Scan for the cell matching the given text and deliver its [X, Y] coordinate at center. 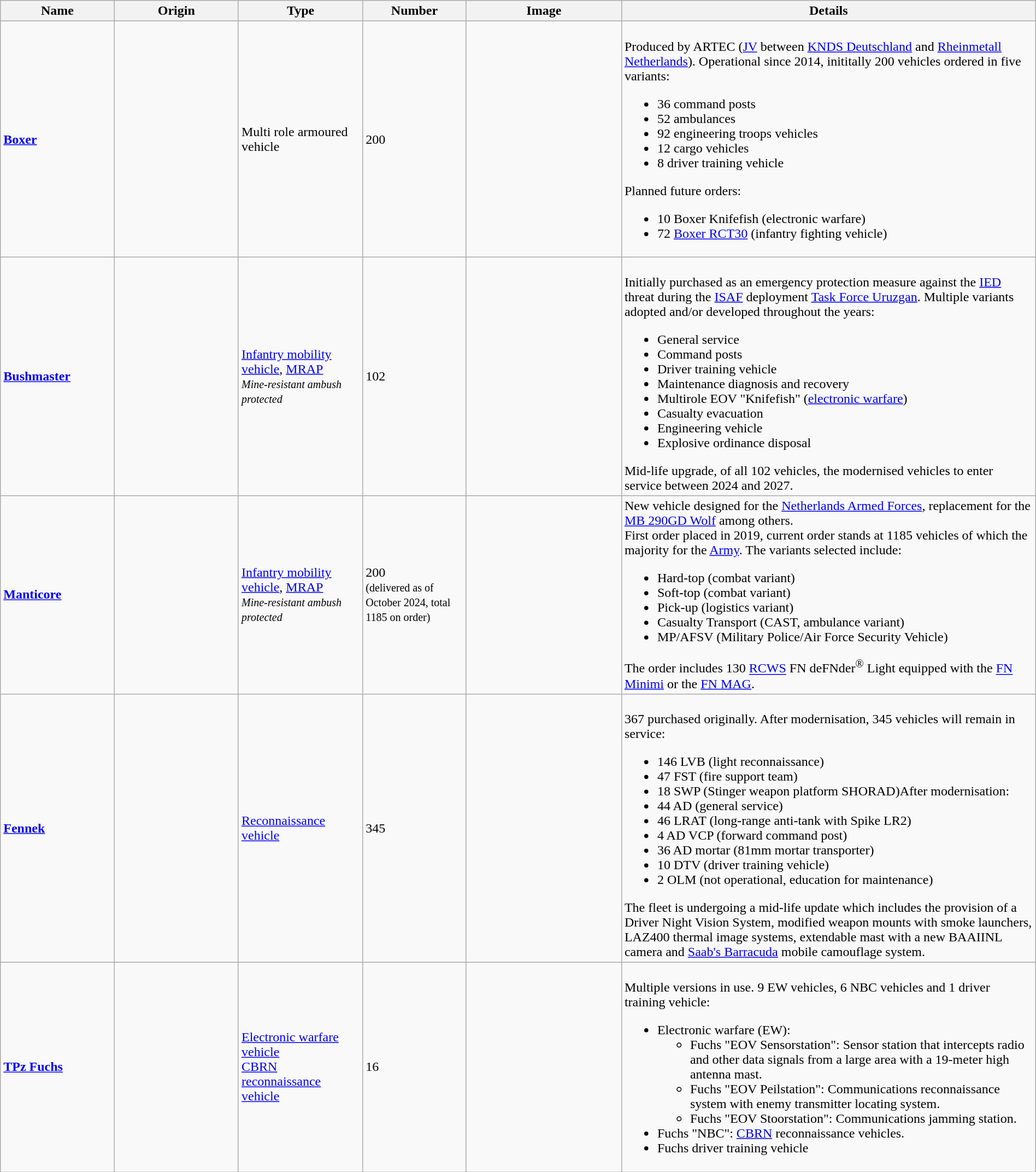
200(delivered as of October 2024, total 1185 on order) [414, 595]
TPz Fuchs [57, 1067]
Boxer [57, 139]
Reconnaissance vehicle [301, 828]
Number [414, 11]
345 [414, 828]
Origin [176, 11]
Manticore [57, 595]
Fennek [57, 828]
Multi role armoured vehicle [301, 139]
200 [414, 139]
102 [414, 376]
Image [544, 11]
Type [301, 11]
16 [414, 1067]
Details [828, 11]
Name [57, 11]
Electronic warfare vehicleCBRN reconnaissance vehicle [301, 1067]
Bushmaster [57, 376]
